Determine the [X, Y] coordinate at the center of the cell enclosing the given text.  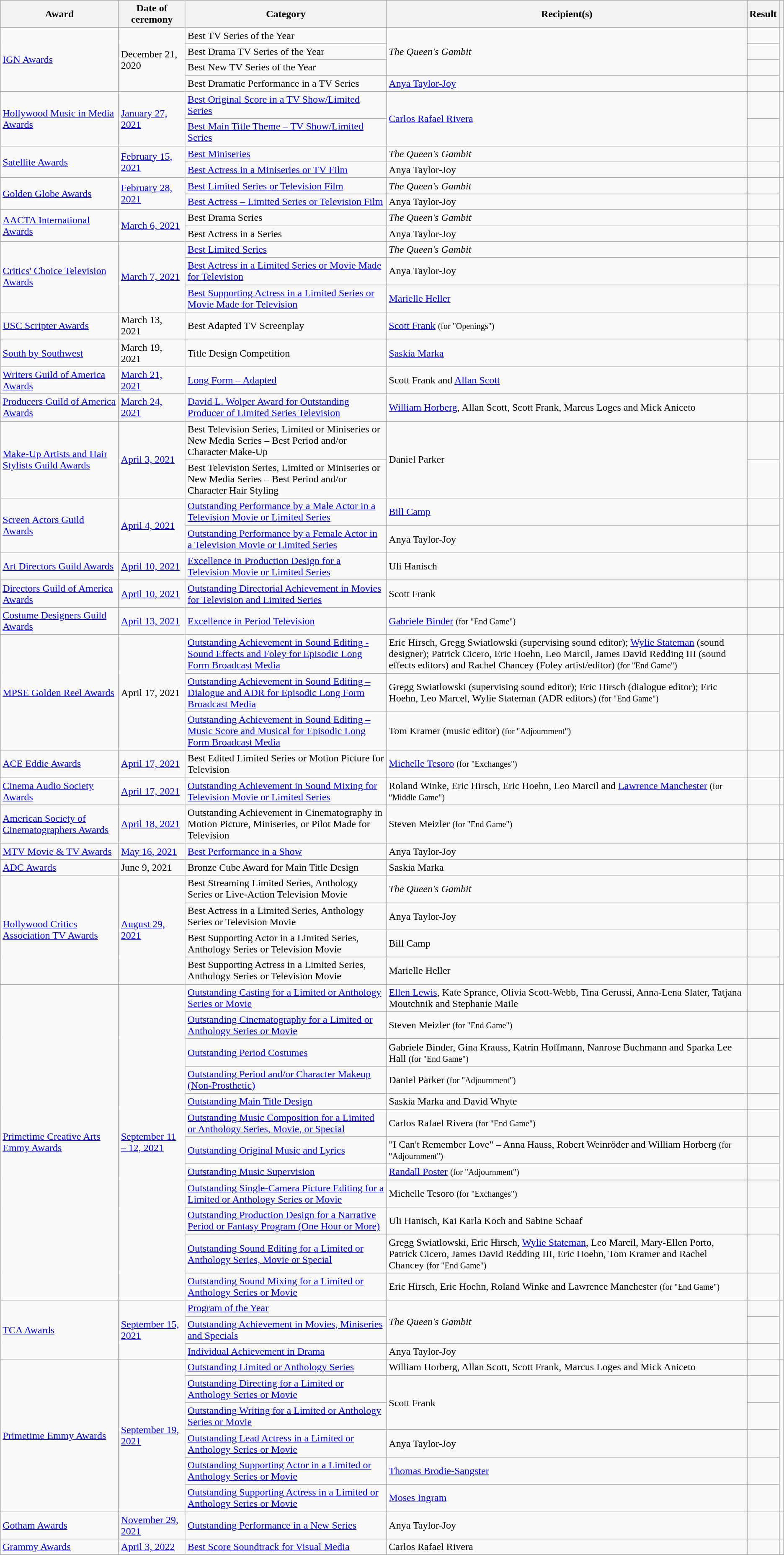
Outstanding Limited or Anthology Series [286, 1367]
February 15, 2021 [152, 162]
Screen Actors Guild Awards [59, 525]
Excellence in Production Design for a Television Movie or Limited Series [286, 567]
Costume Designers Guild Awards [59, 621]
April 3, 2022 [152, 1547]
Best Actress – Limited Series or Television Film [286, 202]
IGN Awards [59, 60]
Tom Kramer (music editor) (for "Adjournment") [567, 731]
Outstanding Casting for a Limited or Anthology Series or Movie [286, 998]
Primetime Creative Arts Emmy Awards [59, 1142]
Uli Hanisch [567, 567]
Grammy Awards [59, 1547]
Randall Poster (for "Adjournment") [567, 1172]
Best Actress in a Limited Series or Movie Made for Television [286, 272]
Outstanding Performance by a Male Actor in a Television Movie or Limited Series [286, 512]
August 29, 2021 [152, 930]
Gabriele Binder, Gina Krauss, Katrin Hoffmann, Nanrose Buchmann and Sparka Lee Hall (for "End Game") [567, 1053]
September 19, 2021 [152, 1436]
April 4, 2021 [152, 525]
Golden Globe Awards [59, 194]
MPSE Golden Reel Awards [59, 692]
March 19, 2021 [152, 353]
Outstanding Supporting Actor in a Limited or Anthology Series or Movie [286, 1471]
Best Television Series, Limited or Miniseries or New Media Series – Best Period and/or Character Make-Up [286, 440]
Bronze Cube Award for Main Title Design [286, 867]
Best Adapted TV Screenplay [286, 326]
Gabriele Binder (for "End Game") [567, 621]
Outstanding Supporting Actress in a Limited or Anthology Series or Movie [286, 1498]
Outstanding Achievement in Movies, Miniseries and Specials [286, 1330]
Outstanding Directing for a Limited or Anthology Series or Movie [286, 1389]
Best Main Title Theme – TV Show/Limited Series [286, 132]
Program of the Year [286, 1308]
Outstanding Music Supervision [286, 1172]
September 15, 2021 [152, 1330]
Outstanding Main Title Design [286, 1101]
Outstanding Period and/or Character Makeup (Non-Prosthetic) [286, 1079]
Writers Guild of America Awards [59, 380]
March 24, 2021 [152, 407]
Roland Winke, Eric Hirsch, Eric Hoehn, Leo Marcil and Lawrence Manchester (for "Middle Game") [567, 791]
Saskia Marka and David Whyte [567, 1101]
Outstanding Single-Camera Picture Editing for a Limited or Anthology Series or Movie [286, 1193]
Best Miniseries [286, 154]
November 29, 2021 [152, 1525]
USC Scripter Awards [59, 326]
Primetime Emmy Awards [59, 1436]
March 7, 2021 [152, 277]
Directors Guild of America Awards [59, 593]
AACTA International Awards [59, 225]
Best New TV Series of the Year [286, 67]
Best Supporting Actress in a Limited Series, Anthology Series or Television Movie [286, 970]
Best TV Series of the Year [286, 36]
ADC Awards [59, 867]
Best Supporting Actor in a Limited Series, Anthology Series or Television Movie [286, 944]
Scott Frank and Allan Scott [567, 380]
Outstanding Performance in a New Series [286, 1525]
ACE Eddie Awards [59, 764]
April 13, 2021 [152, 621]
Recipient(s) [567, 14]
Outstanding Achievement in Sound Editing – Dialogue and ADR for Episodic Long Form Broadcast Media [286, 692]
Outstanding Production Design for a Narrative Period or Fantasy Program (One Hour or More) [286, 1221]
Uli Hanisch, Kai Karla Koch and Sabine Schaaf [567, 1221]
MTV Movie & TV Awards [59, 851]
Outstanding Original Music and Lyrics [286, 1151]
April 3, 2021 [152, 460]
February 28, 2021 [152, 194]
December 21, 2020 [152, 60]
Best Actress in a Limited Series, Anthology Series or Television Movie [286, 916]
Hollywood Critics Association TV Awards [59, 930]
David L. Wolper Award for Outstanding Producer of Limited Series Television [286, 407]
Outstanding Achievement in Sound Editing – Music Score and Musical for Episodic Long Form Broadcast Media [286, 731]
Date of ceremony [152, 14]
September 11 – 12, 2021 [152, 1142]
Best Television Series, Limited or Miniseries or New Media Series – Best Period and/or Character Hair Styling [286, 479]
March 21, 2021 [152, 380]
Outstanding Sound Editing for a Limited or Anthology Series, Movie or Special [286, 1254]
Excellence in Period Television [286, 621]
Outstanding Writing for a Limited or Anthology Series or Movie [286, 1416]
Outstanding Achievement in Sound Mixing for Television Movie or Limited Series [286, 791]
Best Drama Series [286, 217]
Best Performance in a Show [286, 851]
Outstanding Sound Mixing for a Limited or Anthology Series or Movie [286, 1286]
Best Drama TV Series of the Year [286, 52]
South by Southwest [59, 353]
March 6, 2021 [152, 225]
Hollywood Music in Media Awards [59, 119]
Outstanding Achievement in Sound Editing - Sound Effects and Foley for Episodic Long Form Broadcast Media [286, 654]
Outstanding Cinematography for a Limited or Anthology Series or Movie [286, 1025]
Best Streaming Limited Series, Anthology Series or Live-Action Television Movie [286, 889]
Best Supporting Actress in a Limited Series or Movie Made for Television [286, 298]
Best Dramatic Performance in a TV Series [286, 83]
Critics' Choice Television Awards [59, 277]
June 9, 2021 [152, 867]
Daniel Parker (for "Adjournment") [567, 1079]
Best Actress in a Miniseries or TV Film [286, 170]
Outstanding Directorial Achievement in Movies for Television and Limited Series [286, 593]
Outstanding Music Composition for a Limited or Anthology Series, Movie, or Special [286, 1123]
Best Actress in a Series [286, 233]
Satellite Awards [59, 162]
Carlos Rafael Rivera (for "End Game") [567, 1123]
Outstanding Achievement in Cinematography in Motion Picture, Miniseries, or Pilot Made for Television [286, 824]
Scott Frank (for "Openings") [567, 326]
Outstanding Lead Actress in a Limited or Anthology Series or Movie [286, 1443]
Outstanding Period Costumes [286, 1053]
American Society of Cinematographers Awards [59, 824]
Best Limited Series [286, 250]
Cinema Audio Society Awards [59, 791]
Outstanding Performance by a Female Actor in a Television Movie or Limited Series [286, 539]
Make-Up Artists and Hair Stylists Guild Awards [59, 460]
Thomas Brodie-Sangster [567, 1471]
Best Edited Limited Series or Motion Picture for Television [286, 764]
Daniel Parker [567, 460]
"I Can't Remember Love" – Anna Hauss, Robert Weinröder and William Horberg (for "Adjournment") [567, 1151]
Eric Hirsch, Eric Hoehn, Roland Winke and Lawrence Manchester (for "End Game") [567, 1286]
April 18, 2021 [152, 824]
Title Design Competition [286, 353]
May 16, 2021 [152, 851]
Best Limited Series or Television Film [286, 186]
Gregg Swiatlowski (supervising sound editor); Eric Hirsch (dialogue editor); Eric Hoehn, Leo Marcel, Wylie Stateman (ADR editors) (for "End Game") [567, 692]
Long Form – Adapted [286, 380]
January 27, 2021 [152, 119]
TCA Awards [59, 1330]
Award [59, 14]
Producers Guild of America Awards [59, 407]
Gotham Awards [59, 1525]
Ellen Lewis, Kate Sprance, Olivia Scott-Webb, Tina Gerussi, Anna-Lena Slater, Tatjana Moutchnik and Stephanie Maile [567, 998]
Best Score Soundtrack for Visual Media [286, 1547]
Moses Ingram [567, 1498]
Art Directors Guild Awards [59, 567]
Result [763, 14]
Individual Achievement in Drama [286, 1351]
Category [286, 14]
March 13, 2021 [152, 326]
Best Original Score in a TV Show/Limited Series [286, 105]
